From the cell containing the given text, extract its center point as (X, Y) coordinate. 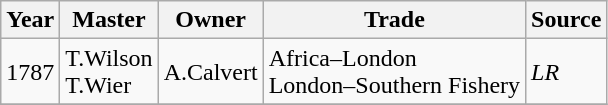
Source (566, 20)
Trade (394, 20)
Year (30, 20)
LR (566, 72)
Africa–LondonLondon–Southern Fishery (394, 72)
Master (109, 20)
A.Calvert (210, 72)
T.WilsonT.Wier (109, 72)
Owner (210, 20)
1787 (30, 72)
